Provide the [X, Y] coordinate of the cell's center where the given text is located.  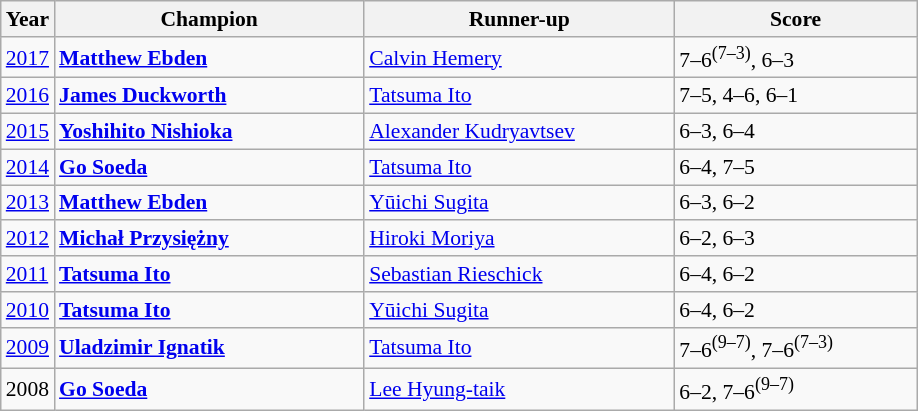
2010 [28, 310]
2008 [28, 390]
7–6(9–7), 7–6(7–3) [796, 348]
Year [28, 19]
6–3, 6–2 [796, 203]
2014 [28, 167]
2017 [28, 58]
James Duckworth [209, 96]
2012 [28, 239]
Yoshihito Nishioka [209, 132]
Calvin Hemery [519, 58]
2016 [28, 96]
Alexander Kudryavtsev [519, 132]
2009 [28, 348]
2015 [28, 132]
Hiroki Moriya [519, 239]
Uladzimir Ignatik [209, 348]
2011 [28, 274]
2013 [28, 203]
7–5, 4–6, 6–1 [796, 96]
6–2, 7–6(9–7) [796, 390]
Sebastian Rieschick [519, 274]
Lee Hyung-taik [519, 390]
Michał Przysiężny [209, 239]
Score [796, 19]
Runner-up [519, 19]
7–6(7–3), 6–3 [796, 58]
6–2, 6–3 [796, 239]
Champion [209, 19]
6–3, 6–4 [796, 132]
6–4, 7–5 [796, 167]
